Find where the given text appears and provide that cell's center as [x, y] coordinate. 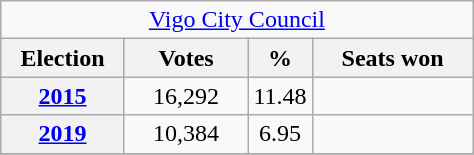
16,292 [186, 96]
% [280, 58]
Vigo City Council [237, 20]
Votes [186, 58]
2019 [63, 134]
11.48 [280, 96]
Seats won [392, 58]
6.95 [280, 134]
10,384 [186, 134]
Election [63, 58]
2015 [63, 96]
